Output the [x, y] coordinate of the center of the cell containing the given text.  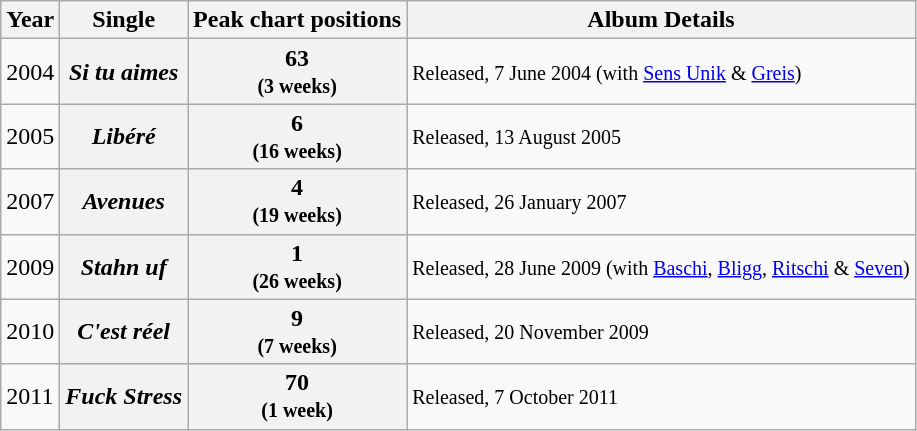
6(16 weeks) [298, 136]
Released, 13 August 2005 [662, 136]
Released, 20 November 2009 [662, 332]
C'est réel [124, 332]
2005 [30, 136]
4(19 weeks) [298, 202]
Released, 7 June 2004 (with Sens Unik & Greis) [662, 72]
Released, 26 January 2007 [662, 202]
Si tu aimes [124, 72]
70(1 week) [298, 396]
Peak chart positions [298, 20]
9(7 weeks) [298, 332]
2010 [30, 332]
Libéré [124, 136]
63(3 weeks) [298, 72]
Year [30, 20]
Single [124, 20]
1(26 weeks) [298, 266]
2004 [30, 72]
Avenues [124, 202]
2009 [30, 266]
Album Details [662, 20]
Released, 7 October 2011 [662, 396]
Stahn uf [124, 266]
Released, 28 June 2009 (with Baschi, Bligg, Ritschi & Seven) [662, 266]
2007 [30, 202]
Fuck Stress [124, 396]
2011 [30, 396]
